Locate the cell with the specified text and output its (X, Y) center coordinate. 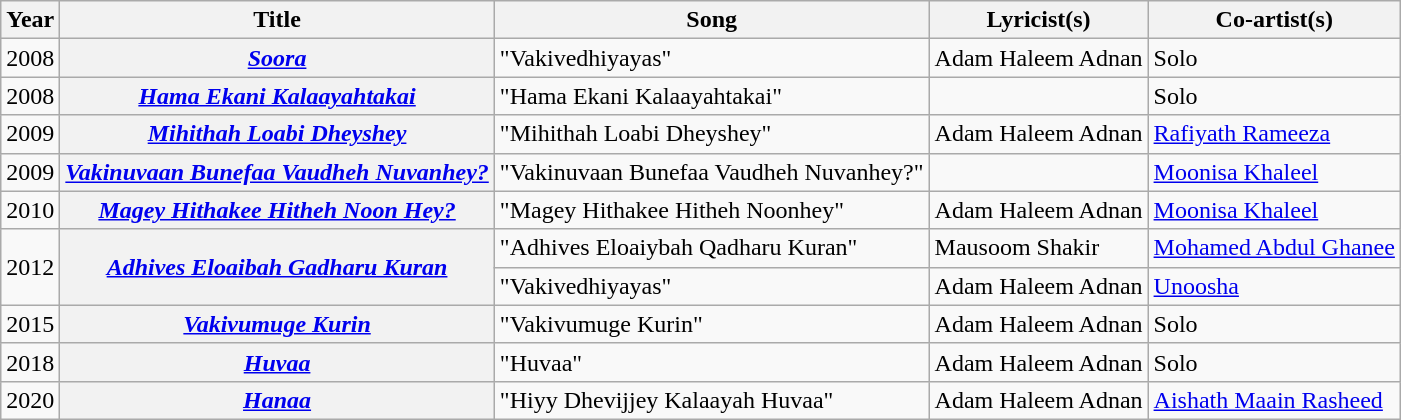
Aishath Maain Rasheed (1274, 400)
"Hiyy Dhevijjey Kalaayah Huvaa" (712, 400)
Co-artist(s) (1274, 20)
"Vakinuvaan Bunefaa Vaudheh Nuvanhey?" (712, 172)
"Mihithah Loabi Dheyshey" (712, 134)
Mohamed Abdul Ghanee (1274, 248)
2020 (30, 400)
"Adhives Eloaiybah Qadharu Kuran" (712, 248)
2010 (30, 210)
Vakinuvaan Bunefaa Vaudheh Nuvanhey? (278, 172)
"Magey Hithakee Hitheh Noonhey" (712, 210)
2015 (30, 324)
Unoosha (1274, 286)
Adhives Eloaibah Gadharu Kuran (278, 267)
Magey Hithakee Hitheh Noon Hey? (278, 210)
Hama Ekani Kalaayahtakai (278, 96)
Vakivumuge Kurin (278, 324)
2018 (30, 362)
Rafiyath Rameeza (1274, 134)
Soora (278, 58)
2012 (30, 267)
Lyricist(s) (1038, 20)
Year (30, 20)
Hanaa (278, 400)
Huvaa (278, 362)
Title (278, 20)
"Hama Ekani Kalaayahtakai" (712, 96)
"Vakivumuge Kurin" (712, 324)
Song (712, 20)
Mihithah Loabi Dheyshey (278, 134)
Mausoom Shakir (1038, 248)
"Huvaa" (712, 362)
